Return the (X, Y) coordinate for the center point of the cell that contains the specified text.  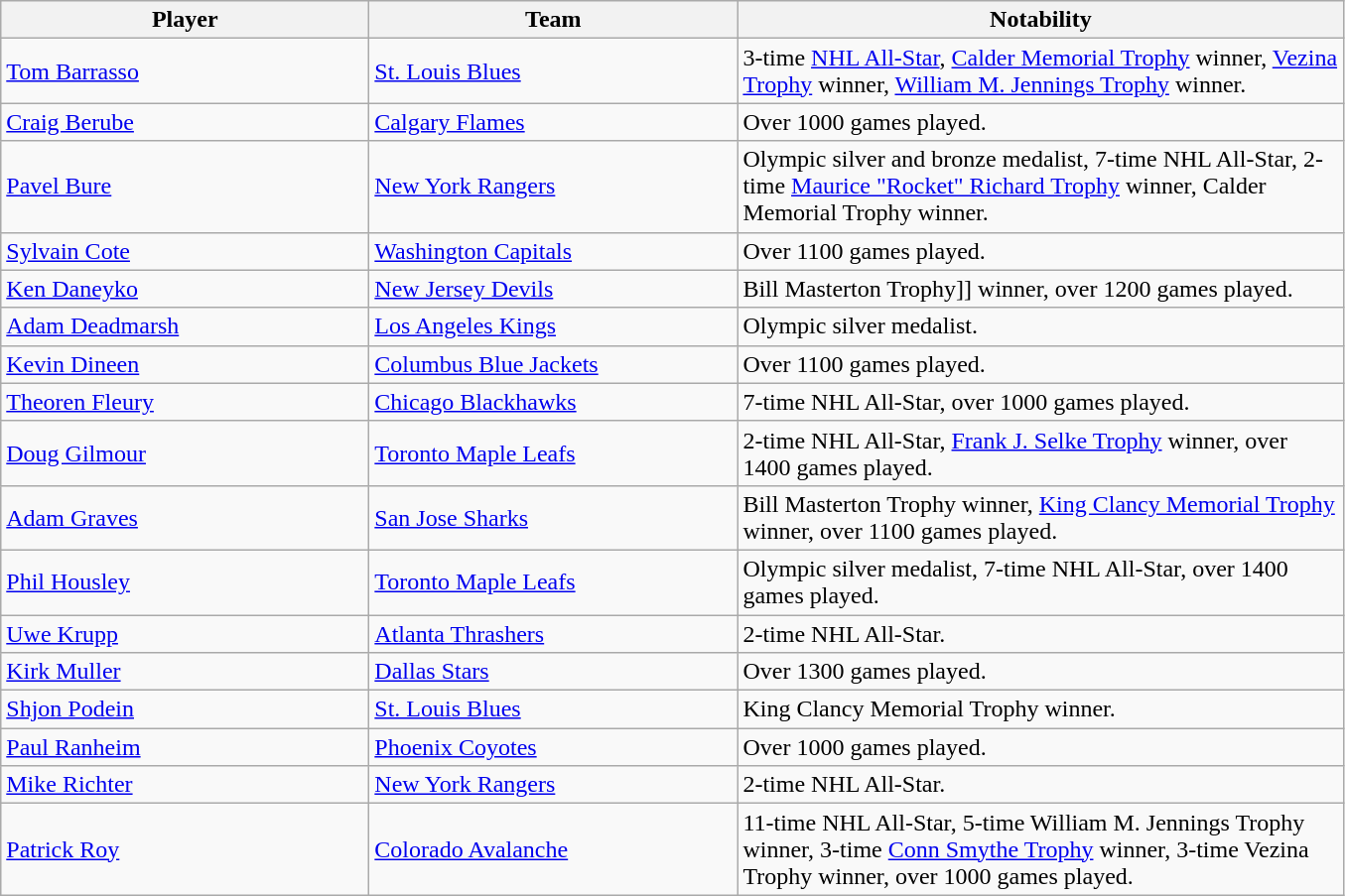
Craig Berube (185, 122)
Paul Ranheim (185, 747)
Tom Barrasso (185, 71)
Kirk Muller (185, 672)
San Jose Sharks (554, 518)
Player (185, 20)
Mike Richter (185, 785)
Colorado Avalanche (554, 849)
Bill Masterton Trophy winner, King Clancy Memorial Trophy winner, over 1100 games played. (1040, 518)
Pavel Bure (185, 187)
Calgary Flames (554, 122)
New Jersey Devils (554, 289)
Sylvain Cote (185, 251)
Team (554, 20)
Adam Graves (185, 518)
Ken Daneyko (185, 289)
Phil Housley (185, 581)
3-time NHL All-Star, Calder Memorial Trophy winner, Vezina Trophy winner, William M. Jennings Trophy winner. (1040, 71)
Dallas Stars (554, 672)
Olympic silver medalist. (1040, 326)
Olympic silver and bronze medalist, 7-time NHL All-Star, 2-time Maurice "Rocket" Richard Trophy winner, Calder Memorial Trophy winner. (1040, 187)
Theoren Fleury (185, 402)
Notability (1040, 20)
Bill Masterton Trophy]] winner, over 1200 games played. (1040, 289)
King Clancy Memorial Trophy winner. (1040, 709)
Patrick Roy (185, 849)
Chicago Blackhawks (554, 402)
Atlanta Thrashers (554, 634)
Olympic silver medalist, 7-time NHL All-Star, over 1400 games played. (1040, 581)
Los Angeles Kings (554, 326)
7-time NHL All-Star, over 1000 games played. (1040, 402)
Kevin Dineen (185, 364)
2-time NHL All-Star, Frank J. Selke Trophy winner, over 1400 games played. (1040, 452)
Uwe Krupp (185, 634)
Columbus Blue Jackets (554, 364)
Phoenix Coyotes (554, 747)
Washington Capitals (554, 251)
Shjon Podein (185, 709)
Over 1300 games played. (1040, 672)
Doug Gilmour (185, 452)
Adam Deadmarsh (185, 326)
